Extract the (x, y) coordinate from the center of the cell holding the provided text.  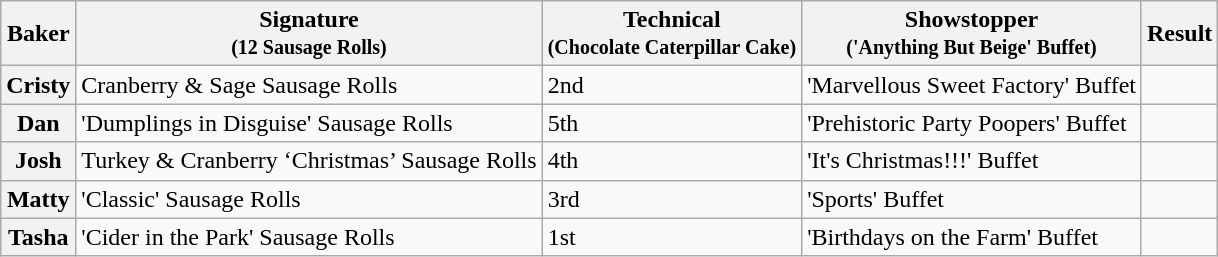
5th (672, 123)
'Prehistoric Party Poopers' Buffet (972, 123)
'Dumplings in Disguise' Sausage Rolls (309, 123)
Technical (Chocolate Caterpillar Cake) (672, 34)
1st (672, 237)
'Classic' Sausage Rolls (309, 199)
Josh (38, 161)
2nd (672, 85)
Baker (38, 34)
Matty (38, 199)
Dan (38, 123)
'Marvellous Sweet Factory' Buffet (972, 85)
Signature (12 Sausage Rolls) (309, 34)
'Sports' Buffet (972, 199)
3rd (672, 199)
'It's Christmas!!!' Buffet (972, 161)
'Birthdays on the Farm' Buffet (972, 237)
Tasha (38, 237)
Showstopper ('Anything But Beige' Buffet) (972, 34)
Turkey & Cranberry ‘Christmas’ Sausage Rolls (309, 161)
Cristy (38, 85)
Result (1179, 34)
4th (672, 161)
Cranberry & Sage Sausage Rolls (309, 85)
'Cider in the Park' Sausage Rolls (309, 237)
